Return [x, y] of the center of cell containing provided text 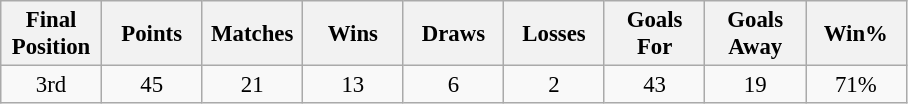
Final Position [52, 34]
Win% [856, 34]
6 [454, 85]
43 [654, 85]
2 [554, 85]
Draws [454, 34]
71% [856, 85]
Goals For [654, 34]
45 [152, 85]
Points [152, 34]
13 [354, 85]
Wins [354, 34]
Losses [554, 34]
21 [252, 85]
Goals Away [756, 34]
19 [756, 85]
Matches [252, 34]
3rd [52, 85]
